Return (x, y) of the center of cell containing provided text 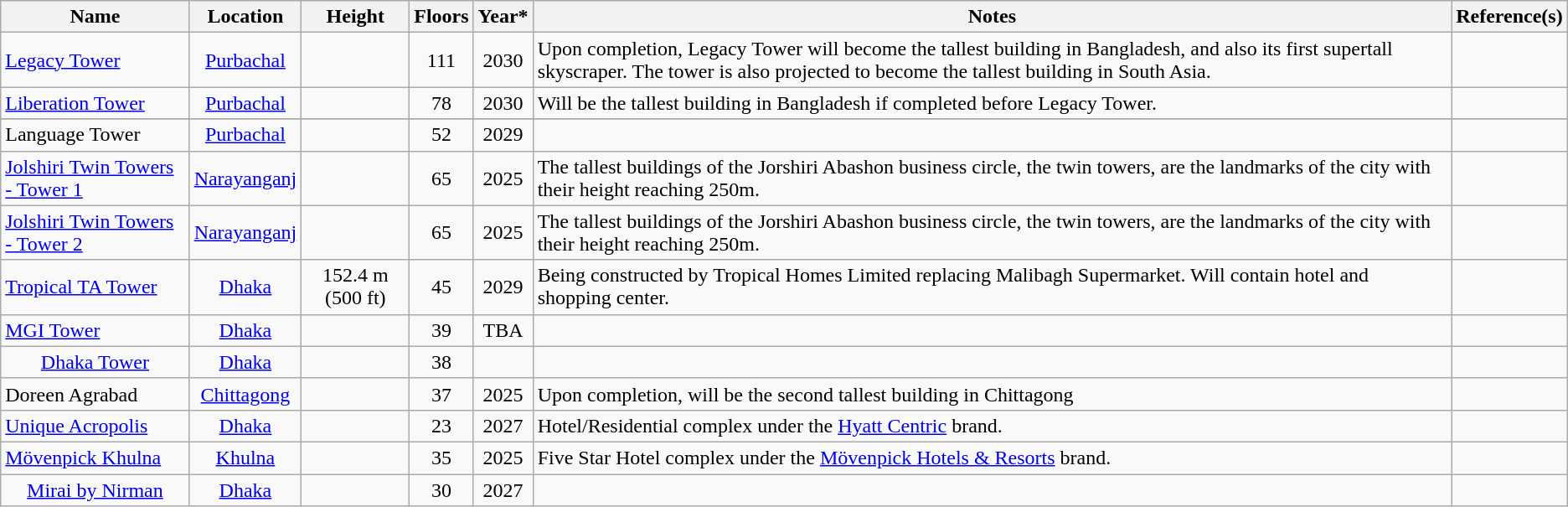
Notes (992, 17)
152.4 m (500 ft) (355, 287)
Liberation Tower (95, 103)
Will be the tallest building in Bangladesh if completed before Legacy Tower. (992, 103)
Unique Acropolis (95, 426)
39 (441, 330)
Floors (441, 17)
Mirai by Nirman (95, 490)
78 (441, 103)
Five Star Hotel complex under the Mövenpick Hotels & Resorts brand. (992, 458)
35 (441, 458)
Language Tower (95, 135)
Location (245, 17)
Tropical TA Tower (95, 287)
Legacy Tower (95, 60)
Doreen Agrabad (95, 394)
Being constructed by Tropical Homes Limited replacing Malibagh Supermarket. Will contain hotel and shopping center. (992, 287)
Name (95, 17)
37 (441, 394)
38 (441, 362)
Khulna (245, 458)
52 (441, 135)
Jolshiri Twin Towers - Tower 1 (95, 178)
Hotel/Residential complex under the Hyatt Centric brand. (992, 426)
23 (441, 426)
111 (441, 60)
Reference(s) (1509, 17)
MGI Tower (95, 330)
30 (441, 490)
Dhaka Tower (95, 362)
Height (355, 17)
Mövenpick Khulna (95, 458)
Jolshiri Twin Towers - Tower 2 (95, 233)
Chittagong (245, 394)
Year* (503, 17)
Upon completion, will be the second tallest building in Chittagong (992, 394)
TBA (503, 330)
45 (441, 287)
